Search for the cell housing the specified text and yield its (X, Y) center coordinate. 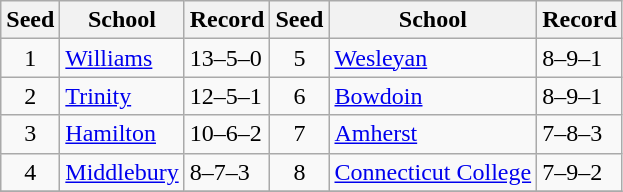
Hamilton (122, 134)
7–8–3 (580, 134)
7–9–2 (580, 172)
2 (30, 96)
Amherst (433, 134)
Williams (122, 58)
8 (300, 172)
3 (30, 134)
12–5–1 (227, 96)
Middlebury (122, 172)
5 (300, 58)
1 (30, 58)
7 (300, 134)
Connecticut College (433, 172)
Trinity (122, 96)
13–5–0 (227, 58)
4 (30, 172)
Wesleyan (433, 58)
6 (300, 96)
10–6–2 (227, 134)
Bowdoin (433, 96)
8–7–3 (227, 172)
